Identify which cell holds the provided text, then report its (X, Y) central coordinate. 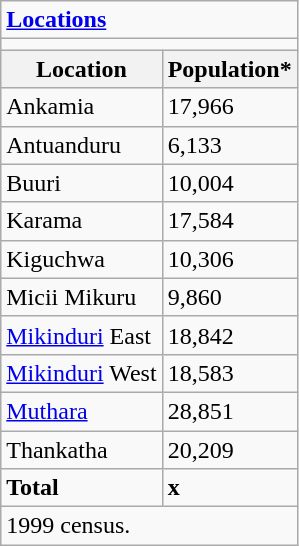
Ankamia (82, 107)
Total (82, 488)
17,966 (230, 107)
10,004 (230, 183)
20,209 (230, 449)
Location (82, 69)
Thankatha (82, 449)
Muthara (82, 411)
28,851 (230, 411)
Population* (230, 69)
x (230, 488)
Buuri (82, 183)
18,842 (230, 335)
10,306 (230, 259)
Mikinduri West (82, 373)
Karama (82, 221)
9,860 (230, 297)
1999 census. (149, 526)
6,133 (230, 145)
18,583 (230, 373)
Locations (149, 20)
Antuanduru (82, 145)
Mikinduri East (82, 335)
Micii Mikuru (82, 297)
17,584 (230, 221)
Kiguchwa (82, 259)
